From the cell containing the given text, extract its center point as (x, y) coordinate. 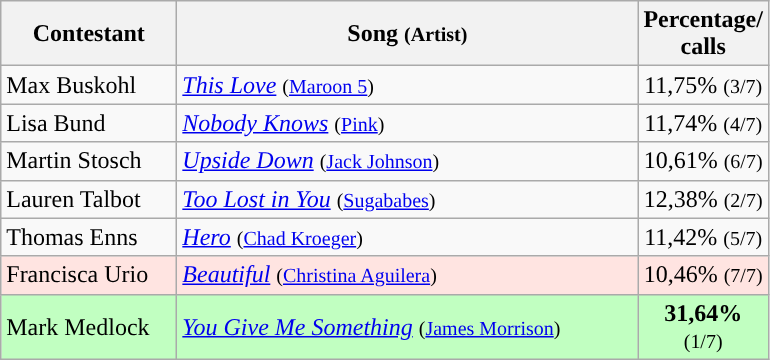
Contestant (89, 34)
Max Buskohl (89, 85)
Hero (Chad Kroeger) (408, 237)
Francisca Urio (89, 275)
Mark Medlock (89, 326)
Thomas Enns (89, 237)
11,74% (4/7) (704, 123)
10,46% (7/7) (704, 275)
You Give Me Something (James Morrison) (408, 326)
12,38% (2/7) (704, 199)
Nobody Knows (Pink) (408, 123)
Martin Stosch (89, 161)
Lisa Bund (89, 123)
Percentage/calls (704, 34)
10,61% (6/7) (704, 161)
Lauren Talbot (89, 199)
11,42% (5/7) (704, 237)
31,64% (1/7) (704, 326)
This Love (Maroon 5) (408, 85)
Beautiful (Christina Aguilera) (408, 275)
Upside Down (Jack Johnson) (408, 161)
Song (Artist) (408, 34)
11,75% (3/7) (704, 85)
Too Lost in You (Sugababes) (408, 199)
